From the cell containing the given text, extract its center point as [X, Y] coordinate. 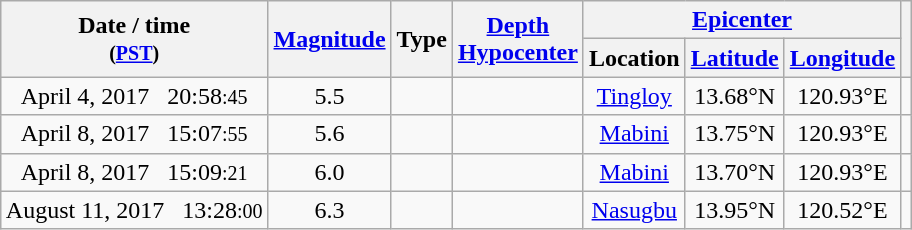
Nasugbu [634, 210]
Epicenter [742, 20]
April 8, 2017 15:07:55 [134, 134]
5.5 [330, 96]
August 11, 2017 13:28:00 [134, 210]
Magnitude [330, 39]
April 8, 2017 15:09:21 [134, 172]
6.0 [330, 172]
Longitude [842, 58]
Latitude [734, 58]
13.75°N [734, 134]
13.95°N [734, 210]
Location [634, 58]
120.52°E [842, 210]
Date / time(PST) [134, 39]
6.3 [330, 210]
Tingloy [634, 96]
Type [422, 39]
5.6 [330, 134]
Depth Hypocenter [518, 39]
April 4, 2017 20:58:45 [134, 96]
13.68°N [734, 96]
13.70°N [734, 172]
